For the text-containing cell, return its midpoint in (X, Y) coordinate format. 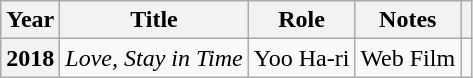
Web Film (408, 58)
2018 (30, 58)
Yoo Ha-ri (302, 58)
Role (302, 20)
Love, Stay in Time (154, 58)
Title (154, 20)
Year (30, 20)
Notes (408, 20)
